Capture the cell that displays the provided text and extract its [X, Y] central coordinate. 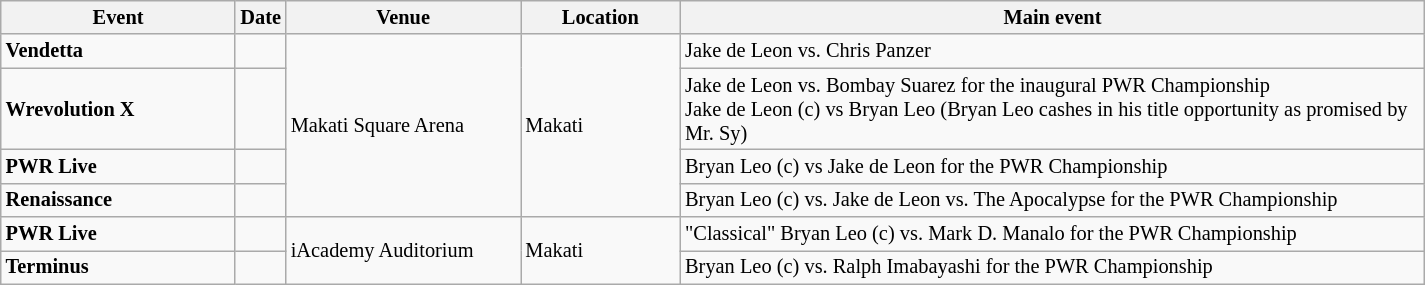
Location [600, 17]
Bryan Leo (c) vs. Ralph Imabayashi for the PWR Championship [1052, 267]
Wrevolution X [118, 109]
Date [260, 17]
Main event [1052, 17]
Makati Square Arena [404, 126]
"Classical" Bryan Leo (c) vs. Mark D. Manalo for the PWR Championship [1052, 234]
Bryan Leo (c) vs Jake de Leon for the PWR Championship [1052, 166]
Event [118, 17]
Terminus [118, 267]
Renaissance [118, 200]
Vendetta [118, 51]
Venue [404, 17]
Jake de Leon vs. Chris Panzer [1052, 51]
Bryan Leo (c) vs. Jake de Leon vs. The Apocalypse for the PWR Championship [1052, 200]
iAcademy Auditorium [404, 250]
